Search for the cell housing the specified text and yield its (x, y) center coordinate. 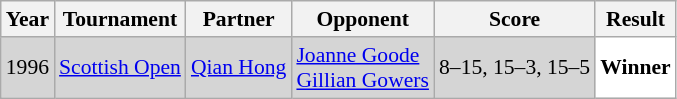
Tournament (120, 19)
Qian Hong (238, 68)
8–15, 15–3, 15–5 (514, 68)
Score (514, 19)
Joanne Goode Gillian Gowers (362, 68)
Opponent (362, 19)
Winner (636, 68)
1996 (28, 68)
Partner (238, 19)
Scottish Open (120, 68)
Result (636, 19)
Year (28, 19)
